Determine the (X, Y) coordinate at the center of the cell enclosing the given text.  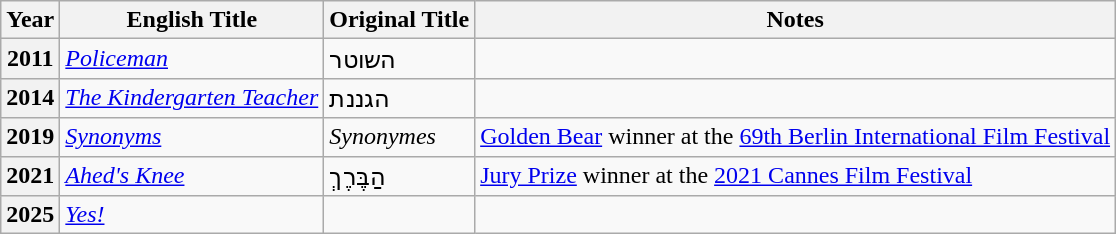
Yes! (192, 215)
Ahed's Knee (192, 176)
The Kindergarten Teacher (192, 98)
Jury Prize winner at the 2021 Cannes Film Festival (796, 176)
2025 (30, 215)
2019 (30, 137)
Year (30, 20)
Notes (796, 20)
2014 (30, 98)
Original Title (400, 20)
הגננת (400, 98)
Synonymes (400, 137)
English Title (192, 20)
Policeman (192, 59)
השוטר (400, 59)
2011 (30, 59)
Golden Bear winner at the 69th Berlin International Film Festival (796, 137)
Synonyms (192, 137)
2021 (30, 176)
הַבֶּרֶךְ (400, 176)
